For the text-containing cell, return its midpoint in [x, y] coordinate format. 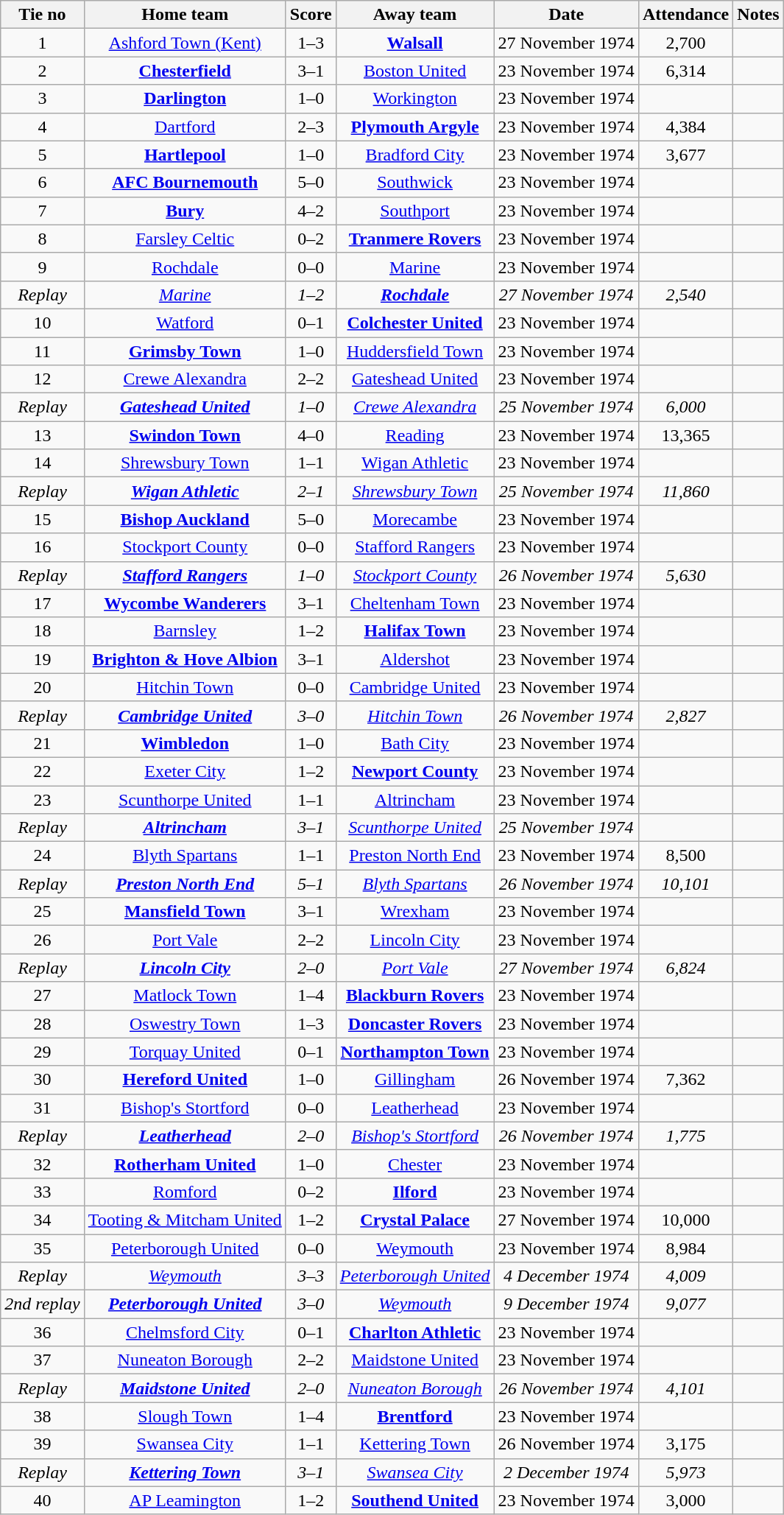
Boston United [415, 71]
Score [311, 15]
Tie no [43, 15]
Workington [415, 99]
Tooting & Mitcham United [185, 1220]
34 [43, 1220]
4 December 1974 [566, 1276]
Plymouth Argyle [415, 127]
29 [43, 1052]
3,175 [685, 1444]
Bury [185, 211]
Gillingham [415, 1080]
Attendance [685, 15]
Bath City [415, 743]
Wycombe Wanderers [185, 603]
Charlton Athletic [415, 1332]
2,700 [685, 43]
Brentford [415, 1416]
35 [43, 1248]
Reading [415, 435]
5 [43, 155]
1 [43, 43]
7,362 [685, 1080]
8,500 [685, 856]
Grimsby Town [185, 351]
7 [43, 211]
Morecambe [415, 519]
Bishop Auckland [185, 519]
Hartlepool [185, 155]
40 [43, 1500]
10,101 [685, 884]
Ashford Town (Kent) [185, 43]
Away team [415, 15]
Southend United [415, 1500]
39 [43, 1444]
Doncaster Rovers [415, 1024]
Date [566, 15]
36 [43, 1332]
32 [43, 1164]
Exeter City [185, 771]
30 [43, 1080]
4–2 [311, 211]
Farsley Celtic [185, 239]
8 [43, 239]
Huddersfield Town [415, 351]
4,009 [685, 1276]
Chesterfield [185, 71]
21 [43, 743]
13,365 [685, 435]
3–3 [311, 1276]
2 [43, 71]
28 [43, 1024]
Chelmsford City [185, 1332]
Slough Town [185, 1416]
Tranmere Rovers [415, 239]
25 [43, 912]
Hereford United [185, 1080]
Walsall [415, 43]
19 [43, 659]
Aldershot [415, 659]
Colchester United [415, 323]
3 [43, 99]
9,077 [685, 1304]
Halifax Town [415, 631]
Cheltenham Town [415, 603]
Swindon Town [185, 435]
1,775 [685, 1136]
Barnsley [185, 631]
Rotherham United [185, 1164]
Northampton Town [415, 1052]
4 [43, 127]
3,000 [685, 1500]
12 [43, 379]
6,000 [685, 407]
Newport County [415, 771]
4,101 [685, 1388]
Blackburn Rovers [415, 996]
6 [43, 183]
Dartford [185, 127]
Southwick [415, 183]
2,540 [685, 295]
Bradford City [415, 155]
9 [43, 267]
13 [43, 435]
4–0 [311, 435]
5–1 [311, 884]
20 [43, 687]
Home team [185, 15]
24 [43, 856]
33 [43, 1192]
Darlington [185, 99]
18 [43, 631]
9 December 1974 [566, 1304]
5,630 [685, 575]
31 [43, 1108]
14 [43, 463]
26 [43, 940]
16 [43, 547]
Watford [185, 323]
3,677 [685, 155]
10 [43, 323]
Mansfield Town [185, 912]
Southport [415, 211]
37 [43, 1360]
AP Leamington [185, 1500]
AFC Bournemouth [185, 183]
Wrexham [415, 912]
2nd replay [43, 1304]
2–1 [311, 491]
Ilford [415, 1192]
6,314 [685, 71]
Matlock Town [185, 996]
Chester [415, 1164]
Oswestry Town [185, 1024]
11 [43, 351]
Romford [185, 1192]
38 [43, 1416]
Brighton & Hove Albion [185, 659]
10,000 [685, 1220]
27 [43, 996]
2 December 1974 [566, 1472]
2,827 [685, 715]
8,984 [685, 1248]
23 [43, 799]
5,973 [685, 1472]
Wimbledon [185, 743]
6,824 [685, 968]
Torquay United [185, 1052]
17 [43, 603]
15 [43, 519]
Notes [758, 15]
22 [43, 771]
11,860 [685, 491]
Crystal Palace [415, 1220]
2–3 [311, 127]
4,384 [685, 127]
